Return the (x, y) coordinate for the center point of the cell that contains the specified text.  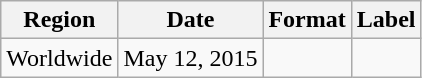
May 12, 2015 (190, 58)
Date (190, 20)
Region (60, 20)
Label (386, 20)
Worldwide (60, 58)
Format (307, 20)
